Pinpoint the cell where the given text exists, returning its [X, Y] midpoint coordinate. 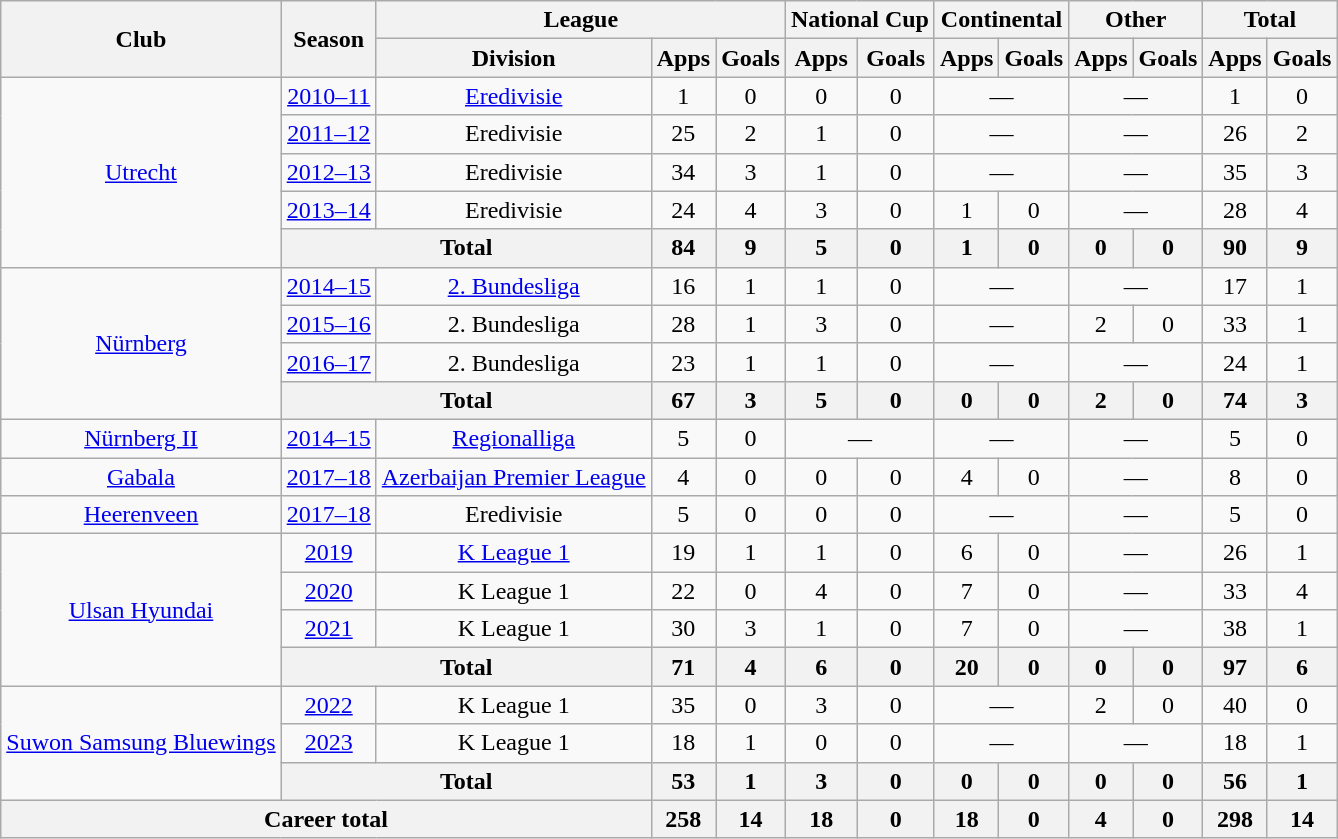
20 [966, 667]
8 [1235, 477]
17 [1235, 286]
34 [683, 172]
2016–17 [328, 362]
71 [683, 667]
Suwon Samsung Bluewings [141, 743]
Heerenveen [141, 515]
Azerbaijan Premier League [514, 477]
40 [1235, 705]
Career total [326, 819]
16 [683, 286]
Nürnberg [141, 343]
National Cup [860, 20]
2020 [328, 591]
19 [683, 553]
74 [1235, 400]
2023 [328, 743]
38 [1235, 629]
2021 [328, 629]
Club [141, 39]
League [580, 20]
84 [683, 248]
258 [683, 819]
56 [1235, 781]
Season [328, 39]
22 [683, 591]
2019 [328, 553]
Ulsan Hyundai [141, 610]
2013–14 [328, 210]
25 [683, 134]
Regionalliga [514, 438]
Gabala [141, 477]
67 [683, 400]
Division [514, 58]
30 [683, 629]
Other [1136, 20]
2011–12 [328, 134]
2015–16 [328, 324]
53 [683, 781]
2012–13 [328, 172]
2010–11 [328, 96]
Nürnberg II [141, 438]
Continental [1001, 20]
90 [1235, 248]
Utrecht [141, 172]
23 [683, 362]
298 [1235, 819]
97 [1235, 667]
2022 [328, 705]
